Pinpoint the cell where the given text exists, returning its [x, y] midpoint coordinate. 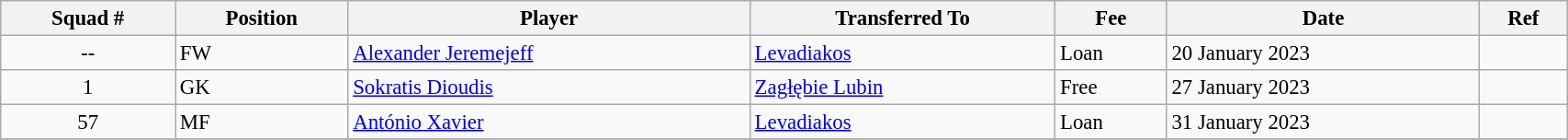
GK [262, 87]
Transferred To [902, 18]
Sokratis Dioudis [549, 87]
Alexander Jeremejeff [549, 53]
27 January 2023 [1323, 87]
20 January 2023 [1323, 53]
-- [88, 53]
Date [1323, 18]
Ref [1523, 18]
FW [262, 53]
31 January 2023 [1323, 122]
Position [262, 18]
Player [549, 18]
MF [262, 122]
1 [88, 87]
Zagłębie Lubin [902, 87]
Fee [1111, 18]
Free [1111, 87]
Squad # [88, 18]
António Xavier [549, 122]
57 [88, 122]
